Search for the cell housing the specified text and yield its [X, Y] center coordinate. 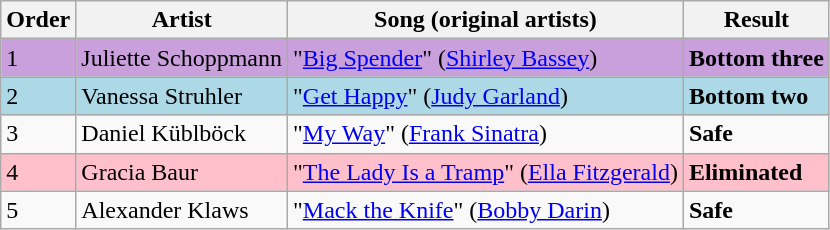
"My Way" (Frank Sinatra) [486, 134]
Eliminated [756, 172]
"The Lady Is a Tramp" (Ella Fitzgerald) [486, 172]
5 [38, 210]
Order [38, 20]
3 [38, 134]
Gracia Baur [182, 172]
Alexander Klaws [182, 210]
4 [38, 172]
Daniel Küblböck [182, 134]
Juliette Schoppmann [182, 58]
Bottom three [756, 58]
"Get Happy" (Judy Garland) [486, 96]
Result [756, 20]
"Big Spender" (Shirley Bassey) [486, 58]
2 [38, 96]
Artist [182, 20]
1 [38, 58]
"Mack the Knife" (Bobby Darin) [486, 210]
Vanessa Struhler [182, 96]
Song (original artists) [486, 20]
Bottom two [756, 96]
